Scan for the cell matching the given text and deliver its [X, Y] coordinate at center. 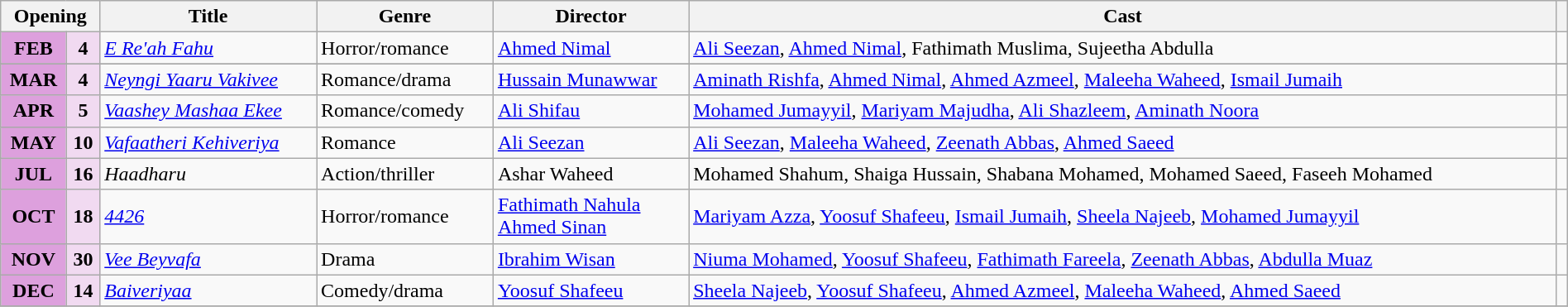
Hussain Munawwar [590, 79]
OCT [33, 217]
Ali Seezan, Ahmed Nimal, Fathimath Muslima, Sujeetha Abdulla [1123, 48]
30 [83, 259]
Mariyam Azza, Yoosuf Shafeeu, Ismail Jumaih, Sheela Najeeb, Mohamed Jumayyil [1123, 217]
Neyngi Yaaru Vakivee [208, 79]
Vee Beyvafa [208, 259]
Mohamed Jumayyil, Mariyam Majudha, Ali Shazleem, Aminath Noora [1123, 111]
FEB [33, 48]
Mohamed Shahum, Shaiga Hussain, Shabana Mohamed, Mohamed Saeed, Faseeh Mohamed [1123, 174]
Vafaatheri Kehiveriya [208, 142]
18 [83, 217]
Romance [405, 142]
Romance/comedy [405, 111]
Vaashey Mashaa Ekee [208, 111]
Ashar Waheed [590, 174]
MAR [33, 79]
Cast [1123, 17]
Ali Seezan [590, 142]
Action/thriller [405, 174]
Drama [405, 259]
Ali Seezan, Maleeha Waheed, Zeenath Abbas, Ahmed Saeed [1123, 142]
Baiveriyaa [208, 290]
16 [83, 174]
NOV [33, 259]
Fathimath NahulaAhmed Sinan [590, 217]
DEC [33, 290]
Title [208, 17]
APR [33, 111]
Comedy/drama [405, 290]
Yoosuf Shafeeu [590, 290]
Romance/drama [405, 79]
MAY [33, 142]
Niuma Mohamed, Yoosuf Shafeeu, Fathimath Fareela, Zeenath Abbas, Abdulla Muaz [1123, 259]
14 [83, 290]
10 [83, 142]
Aminath Rishfa, Ahmed Nimal, Ahmed Azmeel, Maleeha Waheed, Ismail Jumaih [1123, 79]
5 [83, 111]
Director [590, 17]
Sheela Najeeb, Yoosuf Shafeeu, Ahmed Azmeel, Maleeha Waheed, Ahmed Saeed [1123, 290]
E Re'ah Fahu [208, 48]
Ibrahim Wisan [590, 259]
Haadharu [208, 174]
Genre [405, 17]
Opening [50, 17]
Ahmed Nimal [590, 48]
Ali Shifau [590, 111]
JUL [33, 174]
4426 [208, 217]
